Determine the [X, Y] coordinate at the center of the cell enclosing the given text.  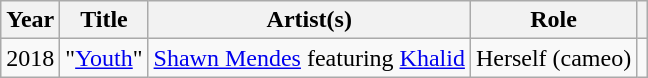
Artist(s) [309, 20]
Title [104, 20]
Shawn Mendes featuring Khalid [309, 58]
2018 [30, 58]
Herself (cameo) [553, 58]
Year [30, 20]
"Youth" [104, 58]
Role [553, 20]
